Find where the given text appears and provide that cell's center as [x, y] coordinate. 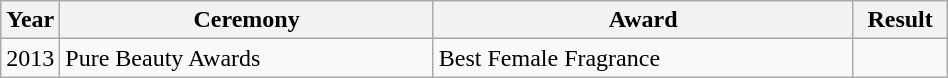
Year [30, 20]
Result [900, 20]
Award [643, 20]
Best Female Fragrance [643, 58]
Pure Beauty Awards [246, 58]
Ceremony [246, 20]
2013 [30, 58]
